Return [X, Y] of the center of cell containing provided text 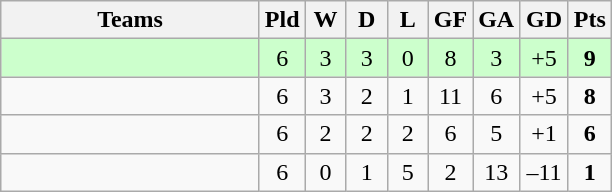
GA [496, 20]
9 [590, 58]
L [408, 20]
–11 [544, 172]
Pld [282, 20]
D [366, 20]
13 [496, 172]
GD [544, 20]
GF [450, 20]
Teams [130, 20]
W [326, 20]
11 [450, 96]
+1 [544, 134]
Pts [590, 20]
